Provide the (x, y) coordinate of the cell's center where the given text is located.  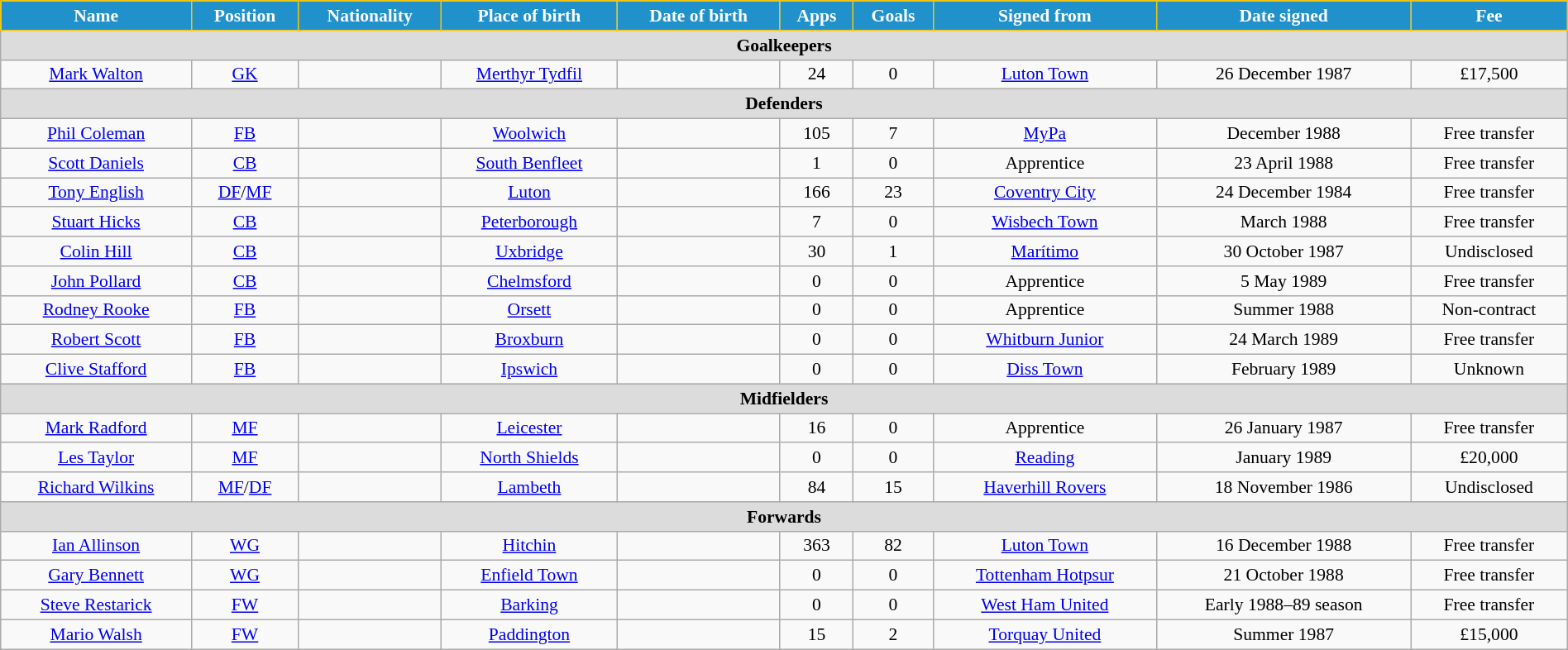
18 November 1986 (1284, 487)
Paddington (529, 634)
30 October 1987 (1284, 251)
Unknown (1489, 370)
Whitburn Junior (1045, 340)
363 (817, 546)
Mario Walsh (96, 634)
Enfield Town (529, 576)
Leicester (529, 428)
MF/DF (245, 487)
Luton (529, 193)
Summer 1988 (1284, 310)
26 December 1987 (1284, 74)
Defenders (784, 104)
Early 1988–89 season (1284, 605)
North Shields (529, 458)
Clive Stafford (96, 370)
Marítimo (1045, 251)
Steve Restarick (96, 605)
Ipswich (529, 370)
Tony English (96, 193)
Stuart Hicks (96, 222)
84 (817, 487)
£20,000 (1489, 458)
£15,000 (1489, 634)
Date signed (1284, 16)
Mark Walton (96, 74)
26 January 1987 (1284, 428)
Peterborough (529, 222)
Orsett (529, 310)
Uxbridge (529, 251)
January 1989 (1284, 458)
DF/MF (245, 193)
Robert Scott (96, 340)
Place of birth (529, 16)
Rodney Rooke (96, 310)
23 (893, 193)
24 March 1989 (1284, 340)
23 April 1988 (1284, 163)
Date of birth (698, 16)
Diss Town (1045, 370)
16 December 1988 (1284, 546)
December 1988 (1284, 134)
Hitchin (529, 546)
West Ham United (1045, 605)
Name (96, 16)
Les Taylor (96, 458)
24 December 1984 (1284, 193)
MyPa (1045, 134)
Haverhill Rovers (1045, 487)
16 (817, 428)
Forwards (784, 517)
Torquay United (1045, 634)
Coventry City (1045, 193)
Goals (893, 16)
24 (817, 74)
John Pollard (96, 281)
Fee (1489, 16)
Midfielders (784, 399)
Tottenham Hotpsur (1045, 576)
Broxburn (529, 340)
Nationality (370, 16)
March 1988 (1284, 222)
£17,500 (1489, 74)
Apps (817, 16)
Merthyr Tydfil (529, 74)
Summer 1987 (1284, 634)
Position (245, 16)
Scott Daniels (96, 163)
Woolwich (529, 134)
82 (893, 546)
Colin Hill (96, 251)
Signed from (1045, 16)
Phil Coleman (96, 134)
166 (817, 193)
2 (893, 634)
30 (817, 251)
Reading (1045, 458)
105 (817, 134)
5 May 1989 (1284, 281)
Gary Bennett (96, 576)
Barking (529, 605)
Wisbech Town (1045, 222)
Mark Radford (96, 428)
Ian Allinson (96, 546)
21 October 1988 (1284, 576)
Lambeth (529, 487)
Goalkeepers (784, 45)
GK (245, 74)
Chelmsford (529, 281)
Non-contract (1489, 310)
South Benfleet (529, 163)
February 1989 (1284, 370)
Richard Wilkins (96, 487)
